Search for the cell housing the specified text and yield its (x, y) center coordinate. 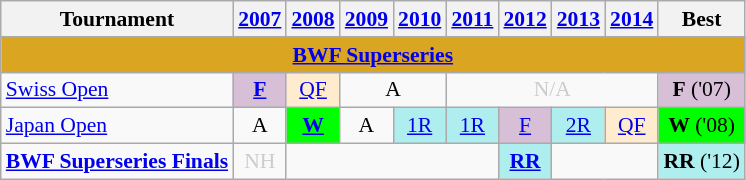
2010 (420, 19)
2007 (260, 19)
W ('08) (702, 126)
2008 (312, 19)
Tournament (117, 19)
2012 (524, 19)
BWF Superseries Finals (117, 162)
2014 (632, 19)
RR (524, 162)
2R (578, 126)
N/A (552, 90)
RR ('12) (702, 162)
2009 (366, 19)
F ('07) (702, 90)
BWF Superseries (373, 55)
Best (702, 19)
W (312, 126)
Swiss Open (117, 90)
NH (260, 162)
2013 (578, 19)
2011 (472, 19)
Japan Open (117, 126)
